Return [x, y] of the center of cell containing provided text 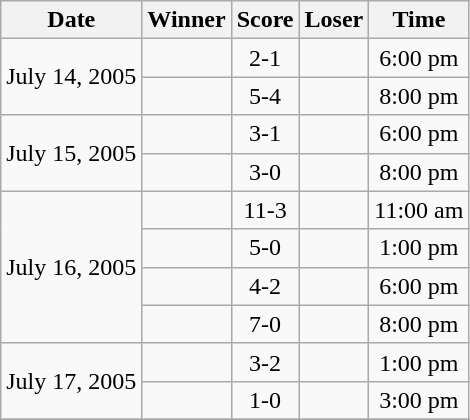
July 14, 2005 [72, 77]
July 17, 2005 [72, 381]
11-3 [265, 210]
3-2 [265, 362]
Score [265, 20]
3:00 pm [419, 400]
7-0 [265, 324]
5-4 [265, 96]
3-1 [265, 134]
Loser [334, 20]
Time [419, 20]
2-1 [265, 58]
July 15, 2005 [72, 153]
1-0 [265, 400]
July 16, 2005 [72, 267]
Date [72, 20]
5-0 [265, 248]
Winner [186, 20]
3-0 [265, 172]
11:00 am [419, 210]
4-2 [265, 286]
